Determine the [X, Y] coordinate at the center of the cell enclosing the given text.  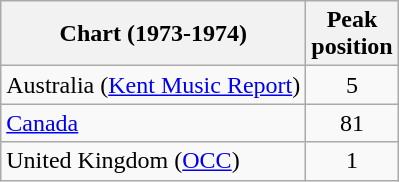
81 [352, 123]
Canada [154, 123]
Chart (1973-1974) [154, 34]
5 [352, 85]
United Kingdom (OCC) [154, 161]
1 [352, 161]
Peakposition [352, 34]
Australia (Kent Music Report) [154, 85]
